Extract the [x, y] coordinate from the center of the cell holding the provided text.  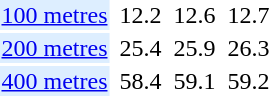
25.9 [194, 48]
100 metres [54, 15]
58.4 [140, 81]
59.1 [194, 81]
400 metres [54, 81]
12.2 [140, 15]
25.4 [140, 48]
12.6 [194, 15]
200 metres [54, 48]
